Determine the (X, Y) coordinate at the center of the cell enclosing the given text.  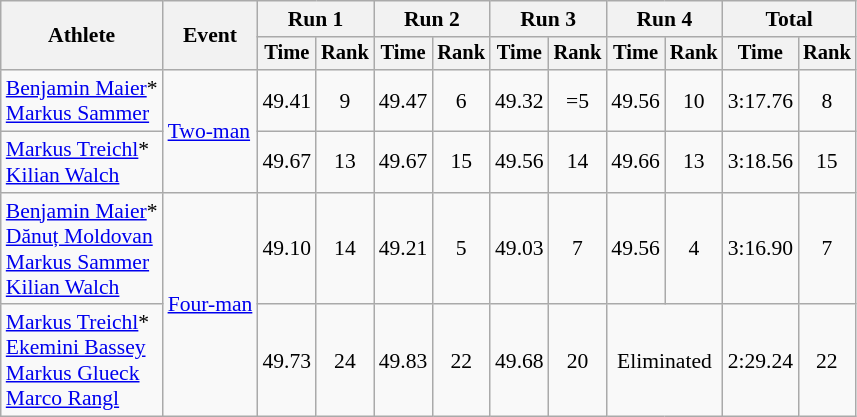
Markus Treichl*Kilian Walch (82, 162)
3:17.76 (760, 100)
5 (461, 249)
49.21 (404, 249)
Run 1 (315, 19)
49.10 (286, 249)
49.32 (520, 100)
Two-man (210, 131)
6 (461, 100)
3:18.56 (760, 162)
49.68 (520, 361)
Run 4 (664, 19)
49.73 (286, 361)
24 (345, 361)
Four-man (210, 305)
9 (345, 100)
49.47 (404, 100)
Athlete (82, 36)
Run 2 (432, 19)
10 (694, 100)
3:16.90 (760, 249)
49.83 (404, 361)
Benjamin Maier*Markus Sammer (82, 100)
Event (210, 36)
49.66 (636, 162)
Markus Treichl*Ekemini BasseyMarkus GlueckMarco Rangl (82, 361)
20 (578, 361)
Benjamin Maier*Dănuț MoldovanMarkus SammerKilian Walch (82, 249)
4 (694, 249)
49.41 (286, 100)
Eliminated (664, 361)
Total (790, 19)
=5 (578, 100)
2:29.24 (760, 361)
Run 3 (548, 19)
49.03 (520, 249)
8 (827, 100)
